Find where the given text appears and provide that cell's center as [x, y] coordinate. 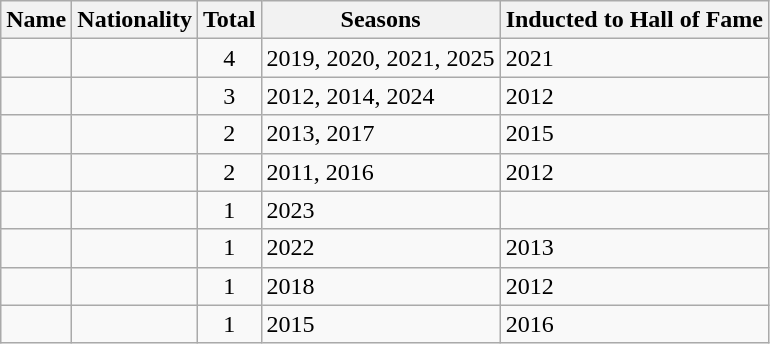
4 [230, 58]
Name [36, 20]
Inducted to Hall of Fame [634, 20]
2016 [634, 324]
2022 [380, 248]
2013 [634, 248]
2021 [634, 58]
2019, 2020, 2021, 2025 [380, 58]
2012, 2014, 2024 [380, 96]
2013, 2017 [380, 134]
Nationality [135, 20]
2018 [380, 286]
3 [230, 96]
Seasons [380, 20]
Total [230, 20]
2023 [380, 210]
2011, 2016 [380, 172]
